Search for the cell housing the specified text and yield its [x, y] center coordinate. 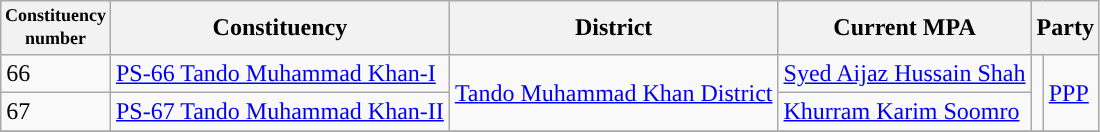
PS-67 Tando Muhammad Khan-II [280, 111]
PS-66 Tando Muhammad Khan-I [280, 73]
Current MPA [904, 28]
Party [1065, 28]
Khurram Karim Soomro [904, 111]
PPP [1071, 92]
Constituency number [56, 28]
67 [56, 111]
Constituency [280, 28]
Syed Aijaz Hussain Shah [904, 73]
66 [56, 73]
Tando Muhammad Khan District [614, 92]
District [614, 28]
